Return the (X, Y) coordinate for the center point of the cell that contains the specified text.  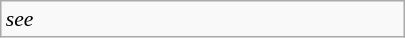
see (203, 19)
